From the cell containing the given text, extract its center point as [X, Y] coordinate. 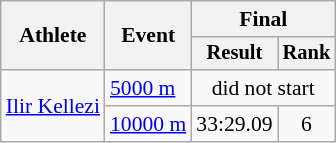
Rank [307, 54]
Event [148, 36]
Ilir Kellezi [53, 106]
Final [263, 19]
33:29.09 [234, 124]
10000 m [148, 124]
did not start [263, 88]
6 [307, 124]
5000 m [148, 88]
Result [234, 54]
Athlete [53, 36]
